Search for the cell housing the specified text and yield its [X, Y] center coordinate. 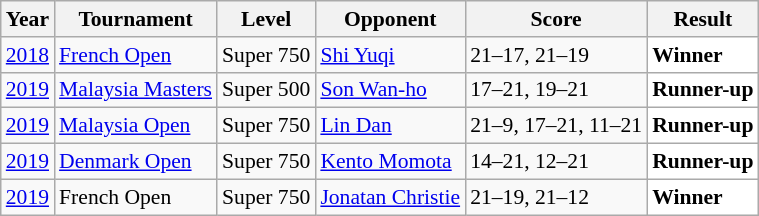
21–19, 21–12 [556, 197]
Shi Yuqi [390, 55]
Lin Dan [390, 126]
21–9, 17–21, 11–21 [556, 126]
Level [266, 19]
Tournament [136, 19]
Malaysia Open [136, 126]
Result [702, 19]
Year [28, 19]
Malaysia Masters [136, 90]
Jonatan Christie [390, 197]
14–21, 12–21 [556, 162]
Denmark Open [136, 162]
Score [556, 19]
Opponent [390, 19]
Super 500 [266, 90]
Kento Momota [390, 162]
17–21, 19–21 [556, 90]
21–17, 21–19 [556, 55]
Son Wan-ho [390, 90]
2018 [28, 55]
